Return (X, Y) of the center of cell containing provided text 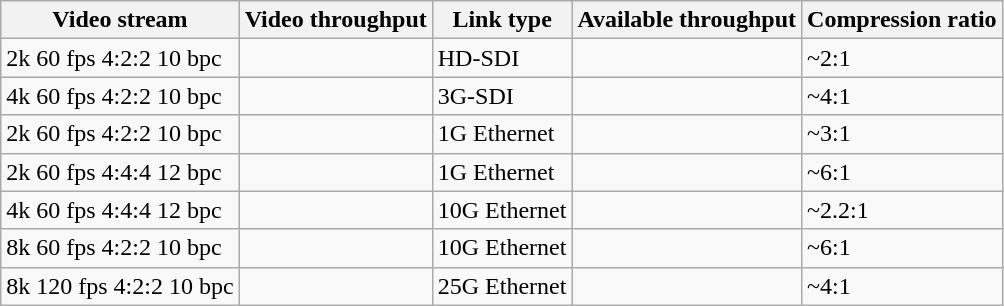
~2:1 (902, 58)
4k 60 fps 4:2:2 10 bpc (120, 96)
~3:1 (902, 134)
Available throughput (687, 20)
4k 60 fps 4:4:4 12 bpc (120, 210)
Link type (502, 20)
2k 60 fps 4:4:4 12 bpc (120, 172)
Compression ratio (902, 20)
8k 120 fps 4:2:2 10 bpc (120, 286)
~2.2:1 (902, 210)
Video stream (120, 20)
8k 60 fps 4:2:2 10 bpc (120, 248)
HD-SDI (502, 58)
3G-SDI (502, 96)
Video throughput (336, 20)
25G Ethernet (502, 286)
